Detect which cell encompasses the target text, then output its [x, y] center coordinate. 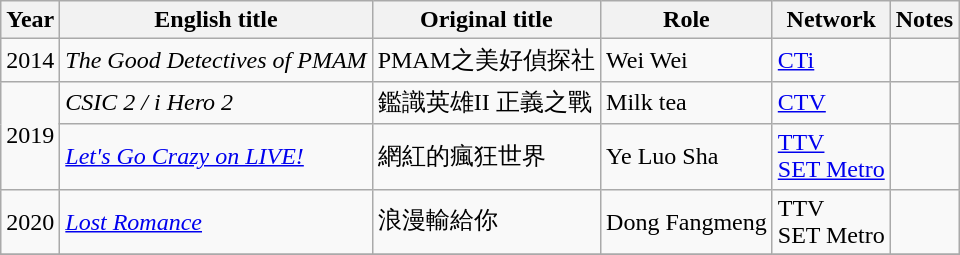
The Good Detectives of PMAM [216, 60]
Year [30, 20]
Role [687, 20]
2019 [30, 135]
English title [216, 20]
網紅的瘋狂世界 [486, 156]
Wei Wei [687, 60]
鑑識英雄II 正義之戰 [486, 102]
浪漫輸給你 [486, 222]
Notes [924, 20]
Lost Romance [216, 222]
Network [831, 20]
2020 [30, 222]
CTV [831, 102]
Original title [486, 20]
2014 [30, 60]
Milk tea [687, 102]
Ye Luo Sha [687, 156]
CTi [831, 60]
CSIC 2 / i Hero 2 [216, 102]
PMAM之美好偵探社 [486, 60]
Dong Fangmeng [687, 222]
Let's Go Crazy on LIVE! [216, 156]
